Capture the cell that displays the provided text and extract its [X, Y] central coordinate. 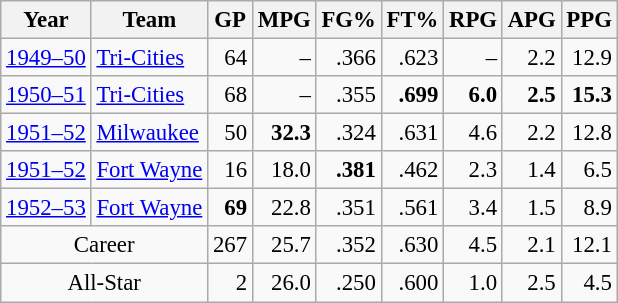
.600 [412, 283]
6.5 [589, 170]
GP [230, 20]
Career [104, 245]
25.7 [284, 245]
12.9 [589, 58]
267 [230, 245]
32.3 [284, 133]
.324 [348, 133]
2 [230, 283]
12.8 [589, 133]
26.0 [284, 283]
.631 [412, 133]
1.0 [474, 283]
22.8 [284, 208]
1950–51 [46, 95]
1952–53 [46, 208]
6.0 [474, 95]
All-Star [104, 283]
68 [230, 95]
.250 [348, 283]
Team [150, 20]
69 [230, 208]
2.1 [532, 245]
12.1 [589, 245]
.462 [412, 170]
1.4 [532, 170]
4.6 [474, 133]
3.4 [474, 208]
.366 [348, 58]
.561 [412, 208]
.699 [412, 95]
.623 [412, 58]
.352 [348, 245]
PPG [589, 20]
Milwaukee [150, 133]
.355 [348, 95]
50 [230, 133]
8.9 [589, 208]
16 [230, 170]
2.3 [474, 170]
FT% [412, 20]
18.0 [284, 170]
1.5 [532, 208]
.381 [348, 170]
1949–50 [46, 58]
15.3 [589, 95]
.351 [348, 208]
RPG [474, 20]
Year [46, 20]
64 [230, 58]
FG% [348, 20]
MPG [284, 20]
APG [532, 20]
.630 [412, 245]
